Locate the cell with the specified text and output its [X, Y] center coordinate. 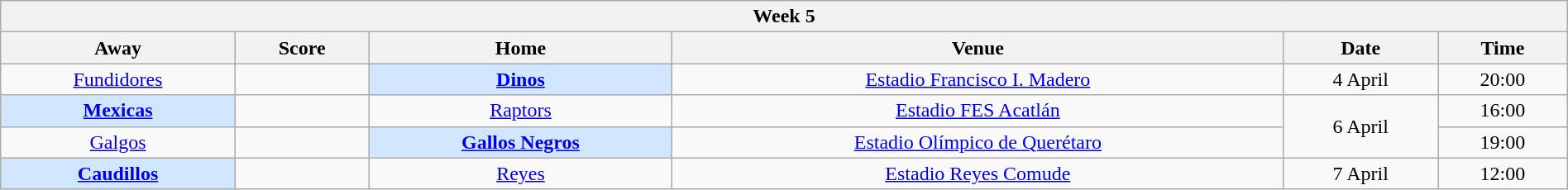
Venue [978, 48]
Away [118, 48]
Raptors [521, 111]
Date [1361, 48]
Estadio Olímpico de Querétaro [978, 142]
12:00 [1503, 173]
Estadio Reyes Comude [978, 173]
Estadio Francisco I. Madero [978, 79]
Reyes [521, 173]
7 April [1361, 173]
16:00 [1503, 111]
6 April [1361, 126]
Home [521, 48]
19:00 [1503, 142]
Score [302, 48]
Caudillos [118, 173]
4 April [1361, 79]
Mexicas [118, 111]
Dinos [521, 79]
Fundidores [118, 79]
Week 5 [784, 17]
Time [1503, 48]
Estadio FES Acatlán [978, 111]
Galgos [118, 142]
20:00 [1503, 79]
Gallos Negros [521, 142]
